For the text-containing cell, return its midpoint in [x, y] coordinate format. 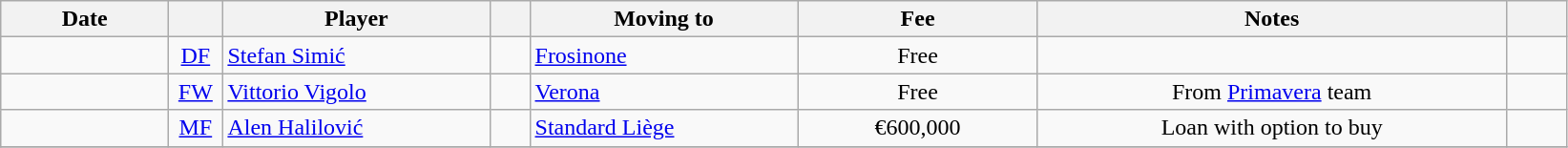
Player [357, 19]
Moving to [664, 19]
Vittorio Vigolo [357, 92]
Loan with option to buy [1271, 128]
Standard Liège [664, 128]
Fee [918, 19]
Verona [664, 92]
From Primavera team [1271, 92]
FW [196, 92]
Date [85, 19]
DF [196, 55]
Alen Halilović [357, 128]
MF [196, 128]
Notes [1271, 19]
Frosinone [664, 55]
€600,000 [918, 128]
Stefan Simić [357, 55]
